Pinpoint the cell where the given text exists, returning its (x, y) midpoint coordinate. 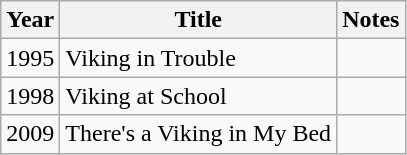
Viking at School (198, 96)
1998 (30, 96)
1995 (30, 58)
Year (30, 20)
Notes (371, 20)
Viking in Trouble (198, 58)
There's a Viking in My Bed (198, 134)
2009 (30, 134)
Title (198, 20)
